Extract the [x, y] coordinate from the center of the cell holding the provided text.  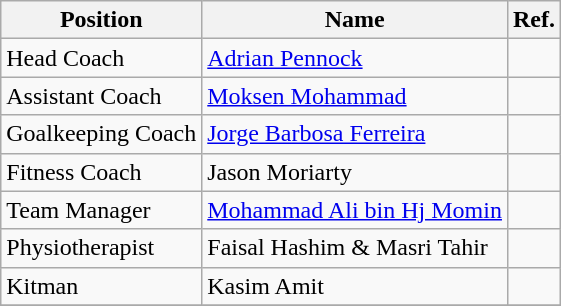
Faisal Hashim & Masri Tahir [355, 248]
Position [102, 20]
Kasim Amit [355, 286]
Fitness Coach [102, 172]
Team Manager [102, 210]
Goalkeeping Coach [102, 134]
Kitman [102, 286]
Mohammad Ali bin Hj Momin [355, 210]
Assistant Coach [102, 96]
Physiotherapist [102, 248]
Adrian Pennock [355, 58]
Head Coach [102, 58]
Jorge Barbosa Ferreira [355, 134]
Jason Moriarty [355, 172]
Name [355, 20]
Ref. [534, 20]
Moksen Mohammad [355, 96]
